Return the [X, Y] coordinate for the center point of the cell that contains the specified text.  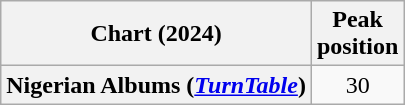
Nigerian Albums (TurnTable) [156, 85]
Chart (2024) [156, 34]
Peakposition [357, 34]
30 [357, 85]
